Find where the given text appears and provide that cell's center as (X, Y) coordinate. 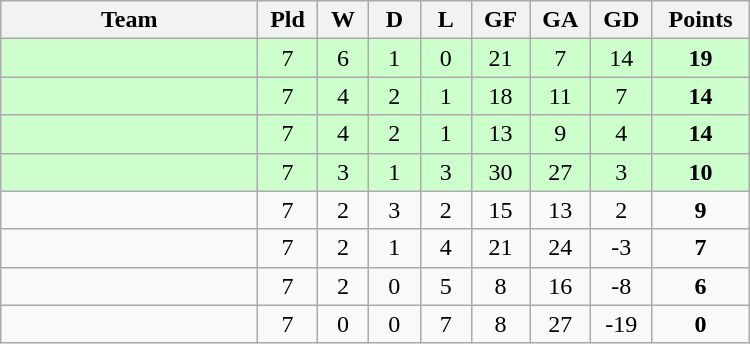
18 (500, 96)
16 (560, 286)
Team (130, 20)
Pld (288, 20)
W (342, 20)
11 (560, 96)
19 (701, 58)
GD (622, 20)
Points (701, 20)
-19 (622, 324)
-3 (622, 248)
L (446, 20)
GA (560, 20)
D (394, 20)
5 (446, 286)
30 (500, 172)
10 (701, 172)
GF (500, 20)
15 (500, 210)
24 (560, 248)
-8 (622, 286)
